For the text-containing cell, return its midpoint in (x, y) coordinate format. 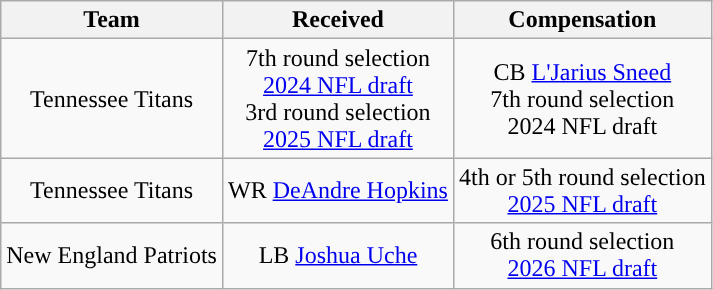
CB L'Jarius Sneed7th round selection2024 NFL draft (582, 98)
WR DeAndre Hopkins (338, 190)
Received (338, 20)
7th round selection2024 NFL draft3rd round selection2025 NFL draft (338, 98)
4th or 5th round selection2025 NFL draft (582, 190)
Team (112, 20)
LB Joshua Uche (338, 256)
New England Patriots (112, 256)
Compensation (582, 20)
6th round selection2026 NFL draft (582, 256)
